Return the [X, Y] coordinate for the center point of the cell that contains the specified text.  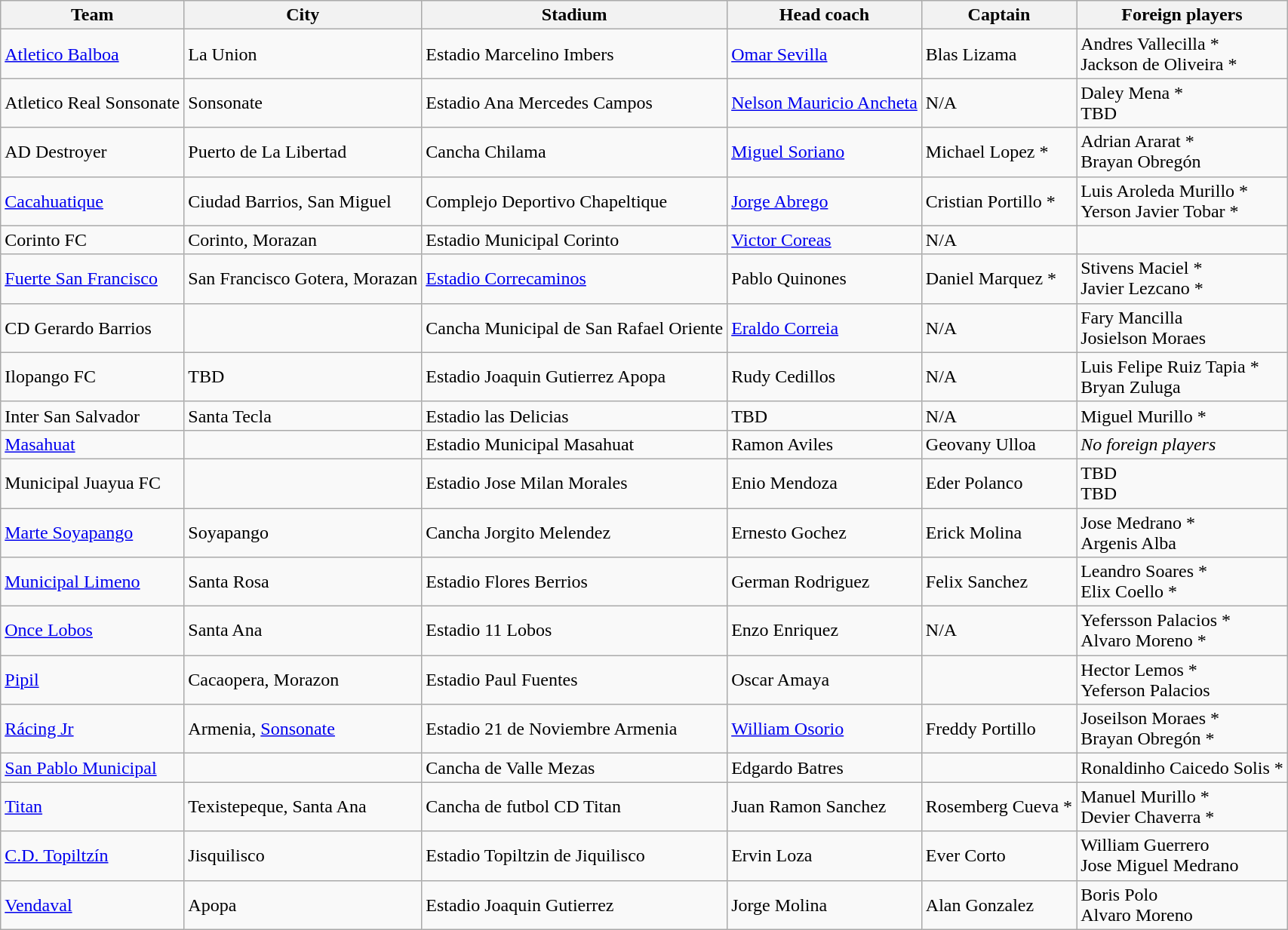
Ronaldinho Caicedo Solis * [1182, 768]
Stadium [575, 15]
Complejo Deportivo Chapeltique [575, 201]
San Pablo Municipal [92, 768]
Texistepeque, Santa Ana [303, 807]
Ernesto Gochez [825, 533]
Felix Sanchez [999, 582]
Estadio las Delicias [575, 416]
Pipil [92, 680]
Puerto de La Libertad [303, 152]
Jorge Abrego [825, 201]
Cacahuatique [92, 201]
Estadio Ana Mercedes Campos [575, 103]
Santa Ana [303, 631]
Enio Mendoza [825, 483]
Eraldo Correia [825, 327]
Captain [999, 15]
Sonsonate [303, 103]
Estadio Correcaminos [575, 279]
Soyapango [303, 533]
Apopa [303, 905]
Corinto, Morazan [303, 240]
Yefersson Palacios * Alvaro Moreno * [1182, 631]
Vendaval [92, 905]
Cancha de Valle Mezas [575, 768]
Titan [92, 807]
Head coach [825, 15]
Estadio Topiltzin de Jiquilisco [575, 855]
Rudy Cedillos [825, 377]
Cancha Municipal de San Rafael Oriente [575, 327]
Luis Felipe Ruiz Tapia * Bryan Zuluga [1182, 377]
Pablo Quinones [825, 279]
No foreign players [1182, 444]
Estadio Joaquin Gutierrez Apopa [575, 377]
Leandro Soares * Elix Coello * [1182, 582]
Team [92, 15]
Oscar Amaya [825, 680]
Inter San Salvador [92, 416]
Joseilson Moraes * Brayan Obregón * [1182, 729]
Victor Coreas [825, 240]
Hector Lemos * Yeferson Palacios [1182, 680]
Cancha Jorgito Melendez [575, 533]
Manuel Murillo * Devier Chaverra * [1182, 807]
Alan Gonzalez [999, 905]
Erick Molina [999, 533]
William Osorio [825, 729]
Estadio 21 de Noviembre Armenia [575, 729]
Stivens Maciel * Javier Lezcano * [1182, 279]
Estadio Paul Fuentes [575, 680]
Once Lobos [92, 631]
Daniel Marquez * [999, 279]
Atletico Balboa [92, 54]
TBD TBD [1182, 483]
Marte Soyapango [92, 533]
Ciudad Barrios, San Miguel [303, 201]
Estadio Municipal Corinto [575, 240]
Municipal Limeno [92, 582]
Enzo Enriquez [825, 631]
Municipal Juayua FC [92, 483]
Geovany Ulloa [999, 444]
Boris Polo Alvaro Moreno [1182, 905]
Estadio Jose Milan Morales [575, 483]
Miguel Murillo * [1182, 416]
Eder Polanco [999, 483]
Ervin Loza [825, 855]
Fuerte San Francisco [92, 279]
AD Destroyer [92, 152]
Masahuat [92, 444]
Jisquilisco [303, 855]
Blas Lizama [999, 54]
Fary Mancilla Josielson Moraes [1182, 327]
CD Gerardo Barrios [92, 327]
Foreign players [1182, 15]
Freddy Portillo [999, 729]
Estadio Marcelino Imbers [575, 54]
Jorge Molina [825, 905]
Edgardo Batres [825, 768]
Estadio Municipal Masahuat [575, 444]
Rácing Jr [92, 729]
La Union [303, 54]
City [303, 15]
Ilopango FC [92, 377]
Cancha de futbol CD Titan [575, 807]
Jose Medrano * Argenis Alba [1182, 533]
Cacaopera, Morazon [303, 680]
Daley Mena * TBD [1182, 103]
Michael Lopez * [999, 152]
Ever Corto [999, 855]
Santa Tecla [303, 416]
Cristian Portillo * [999, 201]
Estadio 11 Lobos [575, 631]
Nelson Mauricio Ancheta [825, 103]
Atletico Real Sonsonate [92, 103]
Corinto FC [92, 240]
Estadio Joaquin Gutierrez [575, 905]
German Rodriguez [825, 582]
Ramon Aviles [825, 444]
Armenia, Sonsonate [303, 729]
San Francisco Gotera, Morazan [303, 279]
Rosemberg Cueva * [999, 807]
Cancha Chilama [575, 152]
Omar Sevilla [825, 54]
Luis Aroleda Murillo * Yerson Javier Tobar * [1182, 201]
Adrian Ararat * Brayan Obregón [1182, 152]
C.D. Topiltzín [92, 855]
Estadio Flores Berrios [575, 582]
Santa Rosa [303, 582]
Miguel Soriano [825, 152]
William Guerrero Jose Miguel Medrano [1182, 855]
Juan Ramon Sanchez [825, 807]
Andres Vallecilla * Jackson de Oliveira * [1182, 54]
